From the cell containing the given text, extract its center point as [x, y] coordinate. 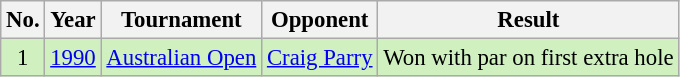
Opponent [320, 20]
Craig Parry [320, 58]
1 [23, 58]
No. [23, 20]
Won with par on first extra hole [528, 58]
1990 [73, 58]
Year [73, 20]
Australian Open [182, 58]
Result [528, 20]
Tournament [182, 20]
